Determine the (x, y) coordinate at the center of the cell enclosing the given text.  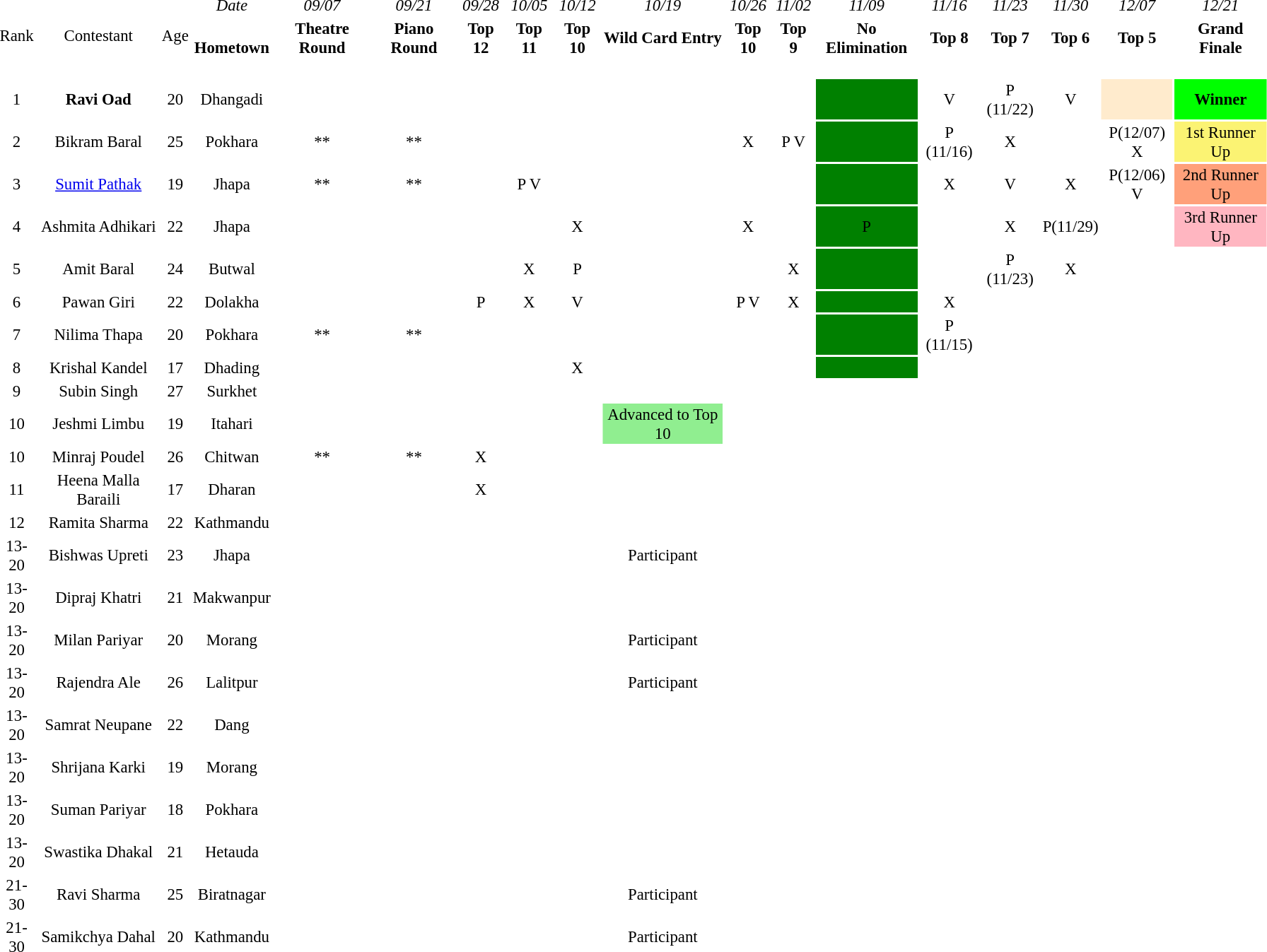
Hetauda (232, 852)
Dipraj Khatri (98, 598)
P(11/29) (1070, 226)
Grand Finale (1220, 47)
Dhangadi (232, 99)
Amit Baral (98, 269)
Wild Card Entry (662, 47)
Top 8 (949, 47)
Dhading (232, 368)
Top 7 (1010, 47)
P (11/22) (1010, 99)
Butwal (232, 269)
Dharan (232, 489)
Ravi Sharma (98, 895)
Bikram Baral (98, 141)
Ravi Oad (98, 99)
1st Runner Up (1220, 141)
Winner (1220, 99)
Ashmita Adhikari (98, 226)
Top 6 (1070, 47)
Top 9 (793, 47)
Dang (232, 725)
Theatre Round (322, 47)
Krishal Kandel (98, 368)
Top 12 (481, 47)
Makwanpur (232, 598)
Hometown (232, 47)
Nilima Thapa (98, 335)
Milan Pariyar (98, 640)
Surkhet (232, 391)
Chitwan (232, 457)
Suman Pariyar (98, 810)
Itahari (232, 424)
Rajendra Ale (98, 683)
Lalitpur (232, 683)
No Elimination (867, 47)
Pawan Giri (98, 302)
24 (175, 269)
Sumit Pathak (98, 184)
P (11/16) (949, 141)
Top 5 (1137, 47)
Samrat Neupane (98, 725)
Shrijana Karki (98, 768)
Ramita Sharma (98, 522)
23 (175, 556)
Piano Round (414, 47)
Minraj Poudel (98, 457)
Biratnagar (232, 895)
P(12/07) X (1137, 141)
3rd Runner Up (1220, 226)
Swastika Dhakal (98, 852)
18 (175, 810)
Bishwas Upreti (98, 556)
Dolakha (232, 302)
2nd Runner Up (1220, 184)
P (11/15) (949, 335)
Jeshmi Limbu (98, 424)
P(12/06) V (1137, 184)
Advanced to Top 10 (662, 424)
P (11/23) (1010, 269)
27 (175, 391)
Kathmandu (232, 522)
Subin Singh (98, 391)
Heena Malla Baraili (98, 489)
Top 11 (529, 47)
